Return the [X, Y] coordinate for the center point of the cell that contains the specified text.  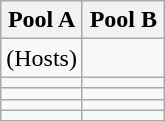
Pool A [42, 20]
Pool B [123, 20]
(Hosts) [42, 58]
